Identify which cell holds the provided text, then report its [x, y] central coordinate. 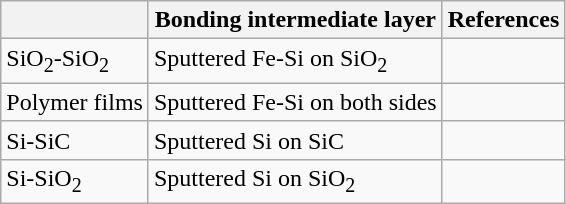
Sputtered Si on SiC [295, 140]
SiO2-SiO2 [75, 61]
References [504, 20]
Si-SiC [75, 140]
Sputtered Fe-Si on SiO2 [295, 61]
Si-SiO2 [75, 181]
Polymer films [75, 102]
Bonding intermediate layer [295, 20]
Sputtered Fe-Si on both sides [295, 102]
Sputtered Si on SiO2 [295, 181]
